Detect which cell encompasses the target text, then output its [X, Y] center coordinate. 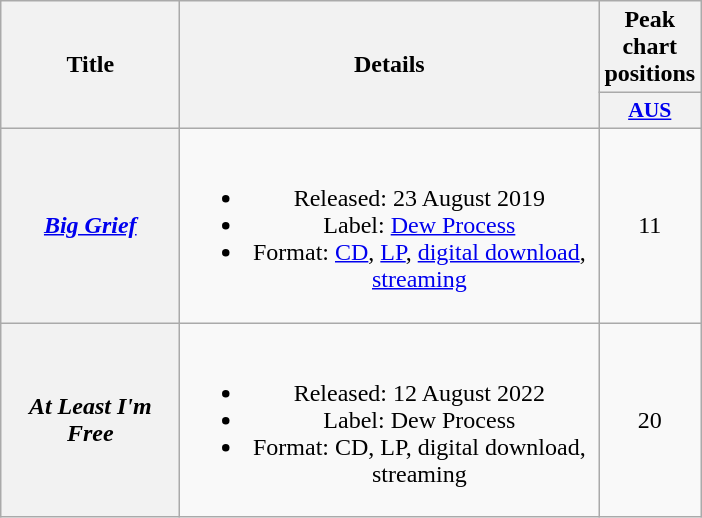
20 [650, 419]
Released: 12 August 2022Label: Dew ProcessFormat: CD, LP, digital download, streaming [390, 419]
AUS [650, 111]
Details [390, 65]
Peak chart positions [650, 47]
Title [90, 65]
Released: 23 August 2019Label: Dew ProcessFormat: CD, LP, digital download, streaming [390, 225]
At Least I'm Free [90, 419]
Big Grief [90, 225]
11 [650, 225]
